Search for the cell housing the specified text and yield its (X, Y) center coordinate. 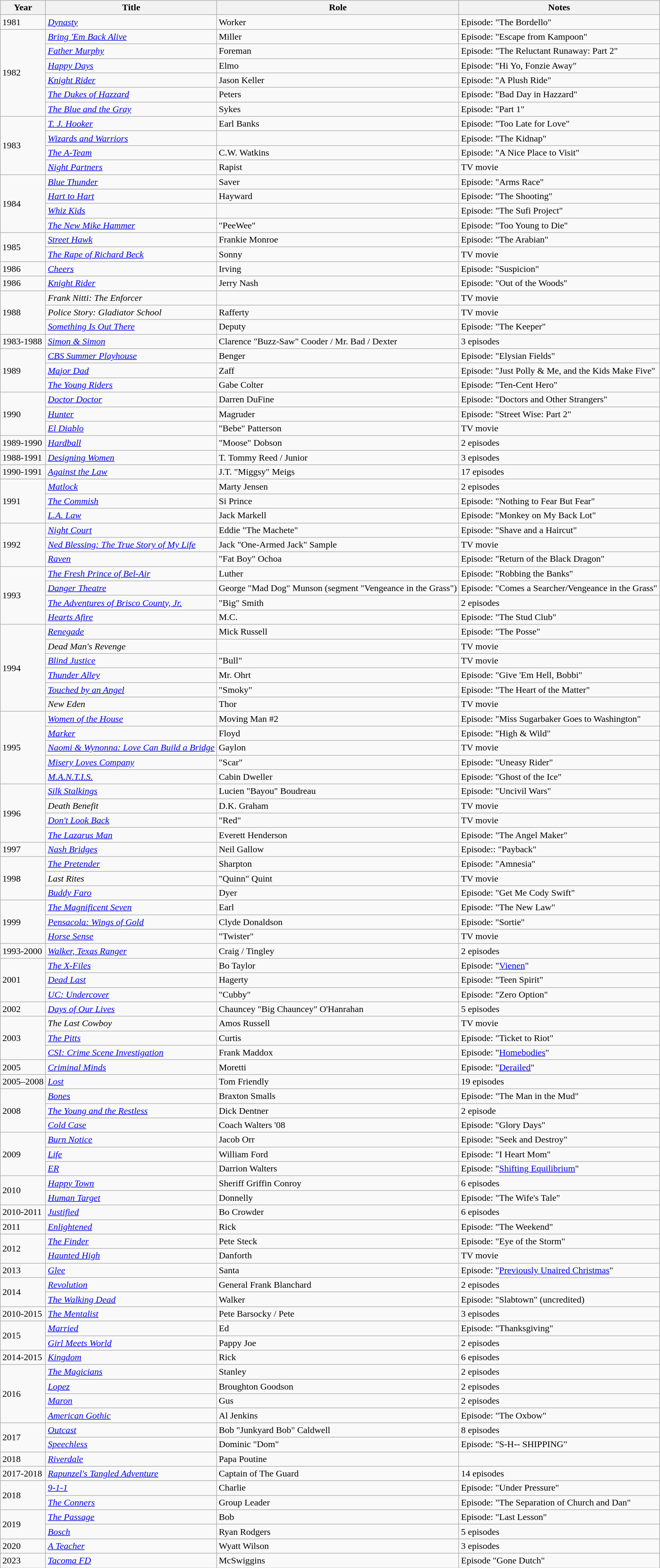
Episode: "Too Young to Die" (559, 225)
Sharpton (338, 864)
Jerry Nash (338, 283)
Days of Our Lives (131, 1009)
"Smoky" (338, 690)
The Mentalist (131, 1314)
Episode: "Under Pressure" (559, 1488)
Episode: "Uncivil Wars" (559, 791)
Stanley (338, 1372)
Girl Meets World (131, 1343)
Episode: "The Man in the Mud" (559, 1096)
Thor (338, 704)
Gabe Colter (338, 385)
Episode: "The New Law" (559, 908)
1988 (23, 312)
Moving Man #2 (338, 719)
Episode: "Too Late for Love" (559, 124)
Married (131, 1328)
Glee (131, 1270)
Captain of The Guard (338, 1473)
Happy Town (131, 1183)
Cabin Dweller (338, 777)
Group Leader (338, 1502)
General Frank Blanchard (338, 1285)
Criminal Minds (131, 1067)
The Magicians (131, 1372)
2020 (23, 1546)
Si Prince (338, 501)
Episode: "S-H-- SHIPPING" (559, 1444)
Frankie Monroe (338, 240)
Episode: "Ghost of the Ice" (559, 777)
Episode: "Comes a Searcher/Vengeance in the Grass" (559, 588)
1994 (23, 668)
CSI: Crime Scene Investigation (131, 1052)
2017-2018 (23, 1473)
Maron (131, 1401)
The Pretender (131, 864)
Designing Women (131, 458)
Episode: "Glory Days" (559, 1125)
A Teacher (131, 1546)
Episode: "Miss Sugarbaker Goes to Washington" (559, 719)
The Pitts (131, 1038)
Episode "Gone Dutch" (559, 1560)
C.W. Watkins (338, 153)
Bosch (131, 1531)
Peters (338, 95)
Matlock (131, 487)
Wyatt Wilson (338, 1546)
Rafferty (338, 312)
2019 (23, 1524)
2001 (23, 980)
Episode: "Seek and Destroy" (559, 1140)
Police Story: Gladiator School (131, 312)
1981 (23, 22)
Raven (131, 559)
Earl Banks (338, 124)
Episode: "Shave and a Haircut" (559, 530)
1997 (23, 849)
1999 (23, 922)
J.T. "Miggsy" Meigs (338, 472)
Marker (131, 733)
1989-1990 (23, 443)
"Bull" (338, 661)
Episode: "Vienen" (559, 966)
Dynasty (131, 22)
Gaylon (338, 748)
Moretti (338, 1067)
Episode: "Elysian Fields" (559, 356)
Clyde Donaldson (338, 922)
Episode: "Escape from Kampoon" (559, 37)
Father Murphy (131, 51)
T. Tommy Reed / Junior (338, 458)
Episode: "Last Lesson" (559, 1517)
Sykes (338, 109)
Pappy Joe (338, 1343)
Craig / Tingley (338, 951)
Magruder (338, 414)
Elmo (338, 66)
Episode: "High & Wild" (559, 733)
Doctor Doctor (131, 399)
Ryan Rodgers (338, 1531)
"Big" Smith (338, 602)
Frank Maddox (338, 1052)
14 episodes (559, 1473)
Deputy (338, 327)
The Dukes of Hazzard (131, 95)
T. J. Hooker (131, 124)
Bo Taylor (338, 966)
Pensacola: Wings of Gold (131, 922)
Hart to Hart (131, 196)
1982 (23, 73)
Episode: "Doctors and Other Strangers" (559, 399)
Mick Russell (338, 631)
2003 (23, 1038)
Episode: "The Wife's Tale" (559, 1198)
Nash Bridges (131, 849)
Curtis (338, 1038)
"Fat Boy" Ochoa (338, 559)
The Last Cowboy (131, 1023)
Episode: "Give 'Em Hell, Bobbi" (559, 675)
Bob "Junkyard Bob" Caldwell (338, 1430)
Broughton Goodson (338, 1386)
Hayward (338, 196)
Jason Keller (338, 80)
Episode: "The Reluctant Runaway: Part 2" (559, 51)
2011 (23, 1227)
Jack "One-Armed Jack" Sample (338, 545)
The Rape of Richard Beck (131, 254)
2013 (23, 1270)
1990-1991 (23, 472)
2016 (23, 1394)
Episode: "Previously Unaired Christmas" (559, 1270)
Death Benefit (131, 806)
Revolution (131, 1285)
Danforth (338, 1256)
Something Is Out There (131, 327)
Lopez (131, 1386)
Haunted High (131, 1256)
George "Mad Dog" Munson (segment "Vengeance in the Grass") (338, 588)
Chauncey "Big Chauncey" O'Hanrahan (338, 1009)
Jack Markell (338, 516)
Don't Look Back (131, 820)
Al Jenkins (338, 1415)
Outcast (131, 1430)
Walker (338, 1299)
"Quinn" Quint (338, 878)
Episode: "The Weekend" (559, 1227)
Blue Thunder (131, 182)
"Twister" (338, 937)
Major Dad (131, 370)
2005–2008 (23, 1081)
1995 (23, 748)
Episode: "The Shooting" (559, 196)
Foreman (338, 51)
M.A.N.T.I.S. (131, 777)
American Gothic (131, 1415)
Episode: "Slabtown" (uncredited) (559, 1299)
Episode: "The Posse" (559, 631)
Rapist (338, 167)
Title (131, 8)
Floyd (338, 733)
Episode: "I Heart Mom" (559, 1154)
The Young and the Restless (131, 1111)
Dick Dentner (338, 1111)
Santa (338, 1270)
L.A. Law (131, 516)
Blind Justice (131, 661)
Year (23, 8)
Episode: "Return of the Black Dragon" (559, 559)
Miller (338, 37)
2010 (23, 1190)
9-1-1 (131, 1488)
Walker, Texas Ranger (131, 951)
Buddy Faro (131, 893)
Episode: "Out of the Woods" (559, 283)
Bones (131, 1096)
Marty Jensen (338, 487)
Donnelly (338, 1198)
1993-2000 (23, 951)
Hearts Afire (131, 617)
The Passage (131, 1517)
The Magnificent Seven (131, 908)
Episode:: "Payback" (559, 849)
Misery Loves Company (131, 762)
Bob (338, 1517)
"Moose" Dobson (338, 443)
1988-1991 (23, 458)
Sonny (338, 254)
Thunder Alley (131, 675)
Worker (338, 22)
2023 (23, 1560)
Dead Man's Revenge (131, 646)
Dyer (338, 893)
Episode: "Ten-Cent Hero" (559, 385)
2002 (23, 1009)
Episode: "Robbing the Banks" (559, 574)
"Bebe" Patterson (338, 429)
Episode: "Sortie" (559, 922)
Tacoma FD (131, 1560)
Bring 'Em Back Alive (131, 37)
D.K. Graham (338, 806)
Darrion Walters (338, 1169)
"Cubby" (338, 994)
"Red" (338, 820)
Hardball (131, 443)
Gus (338, 1401)
The Lazarus Man (131, 835)
Zaff (338, 370)
The X-Files (131, 966)
Episode: "Ticket to Riot" (559, 1038)
2010-2011 (23, 1212)
Ned Blessing: The True Story of My Life (131, 545)
The Commish (131, 501)
Whiz Kids (131, 211)
2010-2015 (23, 1314)
The A-Team (131, 153)
Episode: "Zero Option" (559, 994)
Amos Russell (338, 1023)
Last Rites (131, 878)
Speechless (131, 1444)
Ed (338, 1328)
Night Court (131, 530)
Enlightened (131, 1227)
Episode: "The Arabian" (559, 240)
Danger Theatre (131, 588)
1991 (23, 501)
Episode: "Shifting Equilibrium" (559, 1169)
Episode: "The Stud Club" (559, 617)
Episode: "Thanksgiving" (559, 1328)
The New Mike Hammer (131, 225)
Episode: "Eye of the Storm" (559, 1241)
Role (338, 8)
1983-1988 (23, 341)
Braxton Smalls (338, 1096)
Sheriff Griffin Conroy (338, 1183)
Frank Nitti: The Enforcer (131, 298)
2015 (23, 1335)
2014-2015 (23, 1358)
"Scar" (338, 762)
UC: Undercover (131, 994)
Darren DuFine (338, 399)
1989 (23, 370)
Justified (131, 1212)
Rapunzel's Tangled Adventure (131, 1473)
The Adventures of Brisco County, Jr. (131, 602)
Episode: "The Separation of Church and Dan" (559, 1502)
2014 (23, 1292)
Simon & Simon (131, 341)
CBS Summer Playhouse (131, 356)
Street Hawk (131, 240)
New Eden (131, 704)
Hagerty (338, 980)
Pete Steck (338, 1241)
Episode: "The Kidnap" (559, 138)
Saver (338, 182)
1985 (23, 247)
1993 (23, 595)
Happy Days (131, 66)
Mr. Ohrt (338, 675)
1992 (23, 545)
1983 (23, 145)
1996 (23, 813)
Silk Stalkings (131, 791)
Lucien "Bayou" Boudreau (338, 791)
Episode: "Part 1" (559, 109)
Episode: "Homebodies" (559, 1052)
Notes (559, 8)
ER (131, 1169)
Bo Crowder (338, 1212)
Cold Case (131, 1125)
Episode: "Monkey on My Back Lot" (559, 516)
Episode: "The Keeper" (559, 327)
Horse Sense (131, 937)
Papa Poutine (338, 1459)
Neil Gallow (338, 849)
Touched by an Angel (131, 690)
Episode: "Just Polly & Me, and the Kids Make Five" (559, 370)
Women of the House (131, 719)
Life (131, 1154)
Episode: "Hi Yo, Fonzie Away" (559, 66)
1990 (23, 414)
2009 (23, 1154)
Episode: "Arms Race" (559, 182)
Episode: "Nothing to Fear But Fear" (559, 501)
Tom Friendly (338, 1081)
The Conners (131, 1502)
Wizards and Warriors (131, 138)
Against the Law (131, 472)
Luther (338, 574)
Everett Henderson (338, 835)
Episode: "Get Me Cody Swift" (559, 893)
Dominic "Dom" (338, 1444)
Episode: "A Plush Ride" (559, 80)
The Walking Dead (131, 1299)
Episode: "Suspicion" (559, 269)
The Finder (131, 1241)
Clarence "Buzz-Saw" Cooder / Mr. Bad / Dexter (338, 341)
Irving (338, 269)
Jacob Orr (338, 1140)
Charlie (338, 1488)
Episode: "The Angel Maker" (559, 835)
The Fresh Prince of Bel-Air (131, 574)
Episode: "The Bordello" (559, 22)
Kingdom (131, 1358)
The Young Riders (131, 385)
Episode: "Derailed" (559, 1067)
El Diablo (131, 429)
Episode: "The Heart of the Matter" (559, 690)
Night Partners (131, 167)
William Ford (338, 1154)
Episode: "Bad Day in Hazzard" (559, 95)
2012 (23, 1248)
Burn Notice (131, 1140)
Cheers (131, 269)
Hunter (131, 414)
"PeeWee" (338, 225)
2017 (23, 1437)
M.C. (338, 617)
1984 (23, 204)
1998 (23, 878)
Pete Barsocky / Pete (338, 1314)
Episode: "A Nice Place to Visit" (559, 153)
2005 (23, 1067)
Episode: "The Sufi Project" (559, 211)
17 episodes (559, 472)
Coach Walters '08 (338, 1125)
McSwiggins (338, 1560)
2 episode (559, 1111)
Dead Last (131, 980)
Lost (131, 1081)
2008 (23, 1110)
19 episodes (559, 1081)
Riverdale (131, 1459)
Episode: "Amnesia" (559, 864)
Human Target (131, 1198)
The Blue and the Gray (131, 109)
Episode: "The Oxbow" (559, 1415)
Renegade (131, 631)
Earl (338, 908)
Benger (338, 356)
Episode: "Uneasy Rider" (559, 762)
Episode: "Teen Spirit" (559, 980)
8 episodes (559, 1430)
Episode: "Street Wise: Part 2" (559, 414)
Eddie "The Machete" (338, 530)
Naomi & Wynonna: Love Can Build a Bridge (131, 748)
